Determine the (x, y) coordinate at the center of the cell enclosing the given text.  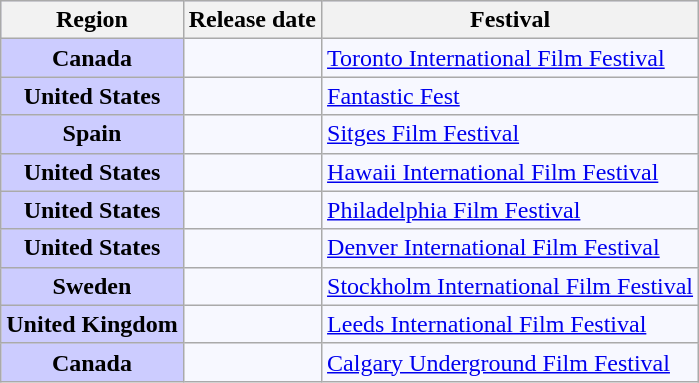
Release date (252, 20)
Stockholm International Film Festival (510, 286)
Festival (510, 20)
Fantastic Fest (510, 96)
United Kingdom (92, 324)
Philadelphia Film Festival (510, 210)
Spain (92, 134)
Hawaii International Film Festival (510, 172)
Denver International Film Festival (510, 248)
Sitges Film Festival (510, 134)
Calgary Underground Film Festival (510, 362)
Leeds International Film Festival (510, 324)
Sweden (92, 286)
Region (92, 20)
Toronto International Film Festival (510, 58)
